Determine the (X, Y) coordinate at the center of the cell enclosing the given text.  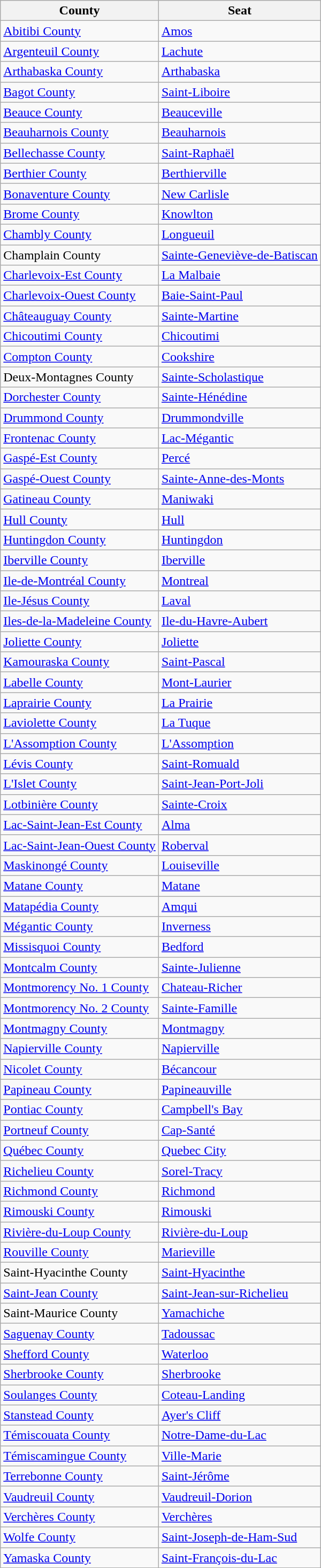
Inverness (240, 927)
Ville-Marie (240, 1456)
Bonaventure County (80, 194)
Alma (240, 825)
Richmond (240, 1191)
Sainte-Anne-des-Monts (240, 479)
Saint-Liboire (240, 92)
Pontiac County (80, 1110)
Papineau County (80, 1089)
Matane (240, 886)
Napierville (240, 1049)
Louiseville (240, 865)
Saint-François-du-Lac (240, 1558)
Rivière-du-Loup (240, 1232)
La Tuque (240, 723)
Huntingdon (240, 540)
Dorchester County (80, 397)
Chateau-Richer (240, 988)
Témiscouata County (80, 1435)
Saint-Raphaël (240, 153)
Saint-Hyacinthe (240, 1273)
Saint-Jérôme (240, 1476)
Ayer's Cliff (240, 1415)
Beauharnois (240, 133)
Brome County (80, 214)
Shefford County (80, 1354)
Montmagny (240, 1028)
L'Assomption County (80, 743)
Iberville County (80, 560)
Iles-de-la-Madeleine County (80, 621)
Rimouski (240, 1211)
Amqui (240, 906)
Matapédia County (80, 906)
Bellechasse County (80, 153)
Ile-Jésus County (80, 601)
Châteauguay County (80, 316)
Waterloo (240, 1354)
Nicolet County (80, 1069)
Joliette (240, 642)
Laviolette County (80, 723)
Sainte-Famille (240, 1008)
Berthierville (240, 173)
Témiscamingue County (80, 1456)
Québec County (80, 1150)
Laprairie County (80, 703)
Maskinongé County (80, 865)
Quebec City (240, 1150)
Mont-Laurier (240, 682)
Rimouski County (80, 1211)
Coteau-Landing (240, 1395)
Argenteuil County (80, 51)
Sherbrooke County (80, 1374)
Vaudreuil-Dorion (240, 1496)
Drummond County (80, 418)
La Malbaie (240, 275)
Beauharnois County (80, 133)
Campbell's Bay (240, 1110)
Ile-du-Havre-Aubert (240, 621)
Cap-Santé (240, 1130)
Saint-Jean-Port-Joli (240, 784)
Richmond County (80, 1191)
Montcalm County (80, 967)
Berthier County (80, 173)
Matane County (80, 886)
La Prairie (240, 703)
Saint-Maurice County (80, 1313)
Rouville County (80, 1252)
Portneuf County (80, 1130)
Drummondville (240, 418)
Stanstead County (80, 1415)
Hull County (80, 519)
L'Assomption (240, 743)
Soulanges County (80, 1395)
Hull (240, 519)
Cookshire (240, 357)
Sainte-Julienne (240, 967)
Montreal (240, 580)
Laval (240, 601)
Napierville County (80, 1049)
Papineauville (240, 1089)
Lac-Mégantic (240, 438)
Notre-Dame-du-Lac (240, 1435)
Bagot County (80, 92)
Lévis County (80, 764)
Iberville (240, 560)
Sainte-Hénédine (240, 397)
Knowlton (240, 214)
Charlevoix-Ouest County (80, 296)
Lotbinière County (80, 804)
Sainte-Geneviève-de-Batiscan (240, 255)
L'Islet County (80, 784)
Saguenay County (80, 1334)
Gaspé-Est County (80, 458)
Chicoutimi County (80, 336)
Labelle County (80, 682)
Wolfe County (80, 1537)
Ile-de-Montréal County (80, 580)
Seat (240, 11)
Sainte-Scholastique (240, 377)
Amos (240, 31)
Montmorency No. 2 County (80, 1008)
Deux-Montagnes County (80, 377)
Sainte-Martine (240, 316)
Roberval (240, 845)
Joliette County (80, 642)
Arthabaska (240, 72)
Saint-Hyacinthe County (80, 1273)
Sherbrooke (240, 1374)
Chambly County (80, 234)
Beauce County (80, 112)
Verchères County (80, 1517)
Arthabaska County (80, 72)
Yamachiche (240, 1313)
Percé (240, 458)
Saint-Joseph-de-Ham-Sud (240, 1537)
Saint-Pascal (240, 662)
Saint-Jean County (80, 1293)
Chicoutimi (240, 336)
Sorel-Tracy (240, 1171)
Saint-Jean-sur-Richelieu (240, 1293)
Rivière-du-Loup County (80, 1232)
Tadoussac (240, 1334)
Beauceville (240, 112)
Montmorency No. 1 County (80, 988)
Charlevoix-Est County (80, 275)
Bedford (240, 947)
Montmagny County (80, 1028)
Lac-Saint-Jean-Est County (80, 825)
Lachute (240, 51)
Marieville (240, 1252)
Frontenac County (80, 438)
Missisquoi County (80, 947)
Compton County (80, 357)
Kamouraska County (80, 662)
Baie-Saint-Paul (240, 296)
Abitibi County (80, 31)
Gaspé-Ouest County (80, 479)
New Carlisle (240, 194)
Saint-Romuald (240, 764)
Gatineau County (80, 499)
Sainte-Croix (240, 804)
Lac-Saint-Jean-Ouest County (80, 845)
Richelieu County (80, 1171)
Huntingdon County (80, 540)
Longueuil (240, 234)
Yamaska County (80, 1558)
Mégantic County (80, 927)
County (80, 11)
Verchères (240, 1517)
Bécancour (240, 1069)
Terrebonne County (80, 1476)
Maniwaki (240, 499)
Champlain County (80, 255)
Vaudreuil County (80, 1496)
